Return (x, y) of the center of cell containing provided text 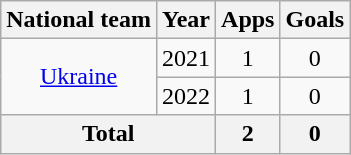
Total (108, 134)
Goals (315, 20)
2022 (186, 96)
2021 (186, 58)
Year (186, 20)
2 (248, 134)
Apps (248, 20)
Ukraine (79, 77)
National team (79, 20)
